For the text-containing cell, return its midpoint in [X, Y] coordinate format. 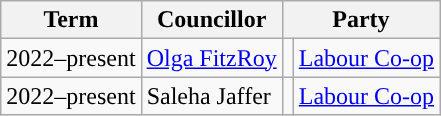
Councillor [212, 20]
Party [360, 20]
Olga FitzRoy [212, 58]
Term [71, 20]
Saleha Jaffer [212, 96]
